For the text-containing cell, return its midpoint in [x, y] coordinate format. 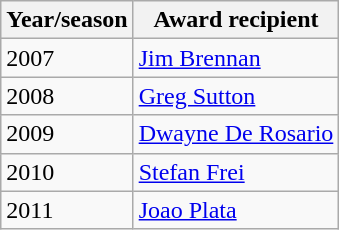
Year/season [67, 20]
2010 [67, 172]
Greg Sutton [236, 96]
2011 [67, 210]
2009 [67, 134]
2008 [67, 96]
Award recipient [236, 20]
2007 [67, 58]
Stefan Frei [236, 172]
Jim Brennan [236, 58]
Dwayne De Rosario [236, 134]
Joao Plata [236, 210]
